Return (X, Y) of the center of cell containing provided text 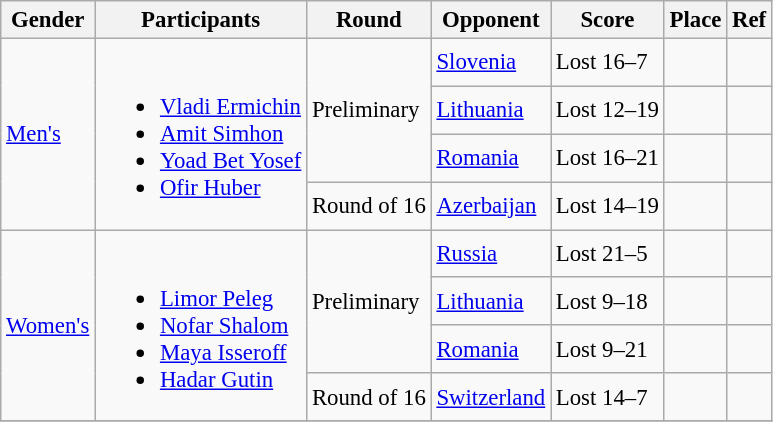
Round (369, 20)
Ref (750, 20)
Lost 14–19 (607, 206)
Lost 16–21 (607, 158)
Lost 14–7 (607, 397)
Men's (48, 134)
Russia (490, 254)
Gender (48, 20)
Switzerland (490, 397)
Lost 12–19 (607, 110)
Lost 9–18 (607, 301)
Limor PelegNofar ShalomMaya IsseroffHadar Gutin (201, 326)
Slovenia (490, 63)
Lost 21–5 (607, 254)
Participants (201, 20)
Vladi ErmichinAmit SimhonYoad Bet YosefOfir Huber (201, 134)
Score (607, 20)
Lost 16–7 (607, 63)
Women's (48, 326)
Opponent (490, 20)
Lost 9–21 (607, 349)
Azerbaijan (490, 206)
Place (695, 20)
